For the text-containing cell, return its midpoint in (X, Y) coordinate format. 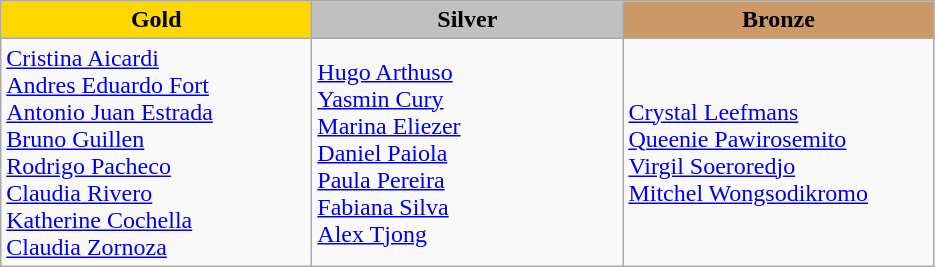
Bronze (778, 20)
Gold (156, 20)
Hugo ArthusoYasmin CuryMarina EliezerDaniel PaiolaPaula PereiraFabiana SilvaAlex Tjong (468, 152)
Crystal LeefmansQueenie PawirosemitoVirgil SoeroredjoMitchel Wongsodikromo (778, 152)
Cristina AicardiAndres Eduardo FortAntonio Juan EstradaBruno GuillenRodrigo PachecoClaudia RiveroKatherine CochellaClaudia Zornoza (156, 152)
Silver (468, 20)
